Search for the cell housing the specified text and yield its [x, y] center coordinate. 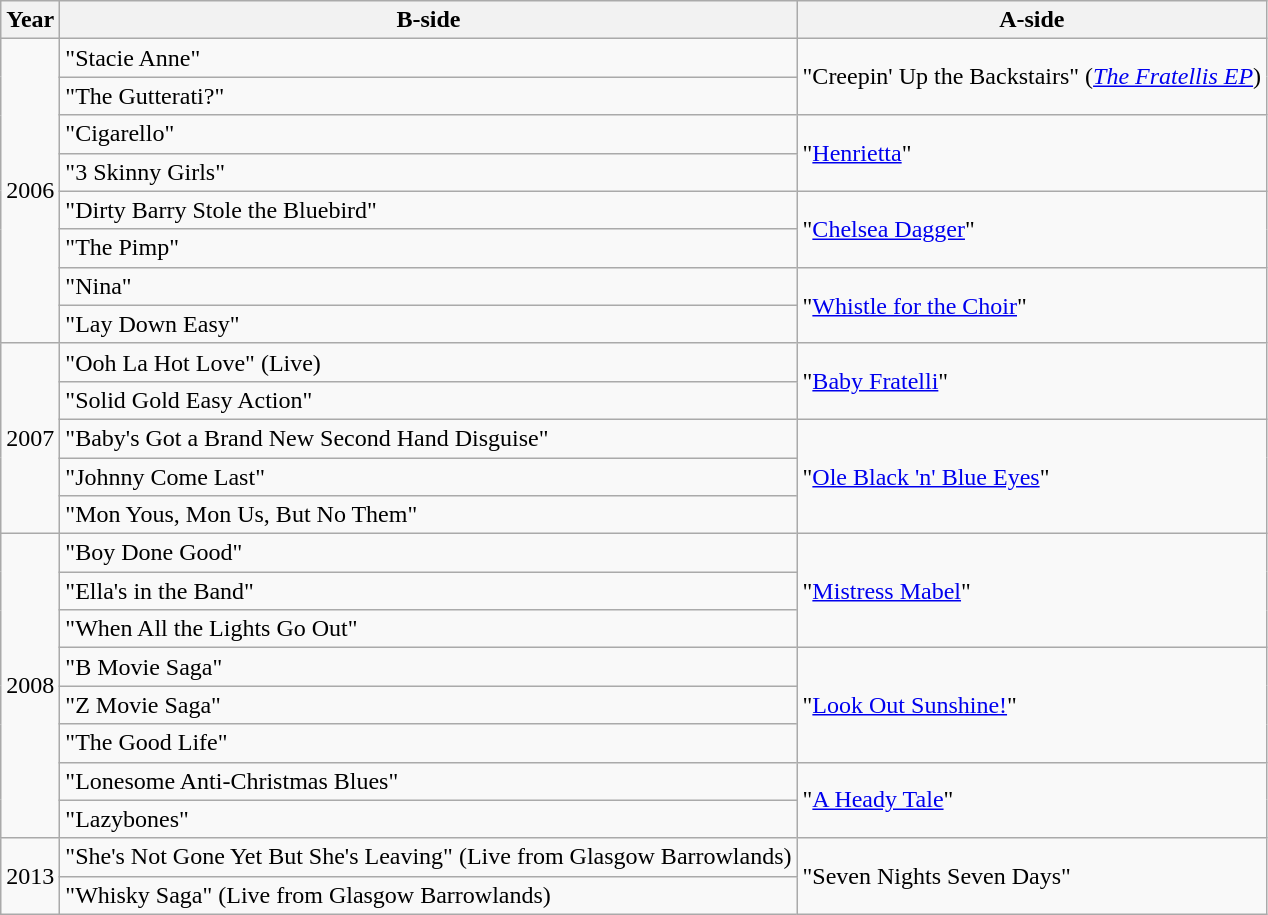
"Solid Gold Easy Action" [428, 400]
"Cigarello" [428, 134]
"Chelsea Dagger" [1032, 229]
"Z Movie Saga" [428, 705]
"Henrietta" [1032, 153]
"Ooh La Hot Love" (Live) [428, 362]
"Ole Black 'n' Blue Eyes" [1032, 476]
"Mon Yous, Mon Us, But No Them" [428, 515]
"B Movie Saga" [428, 667]
"Baby Fratelli" [1032, 381]
"Baby's Got a Brand New Second Hand Disguise" [428, 438]
"Look Out Sunshine!" [1032, 705]
"Stacie Anne" [428, 58]
"When All the Lights Go Out" [428, 629]
2013 [30, 876]
"The Good Life" [428, 743]
"Lonesome Anti-Christmas Blues" [428, 781]
"A Heady Tale" [1032, 800]
"Ella's in the Band" [428, 591]
"Boy Done Good" [428, 553]
"3 Skinny Girls" [428, 172]
2007 [30, 438]
"Whisky Saga" (Live from Glasgow Barrowlands) [428, 895]
"Whistle for the Choir" [1032, 305]
2006 [30, 191]
"Seven Nights Seven Days" [1032, 876]
Year [30, 20]
B-side [428, 20]
"Lay Down Easy" [428, 324]
"The Gutterati?" [428, 96]
2008 [30, 686]
"The Pimp" [428, 248]
"Creepin' Up the Backstairs" (The Fratellis EP) [1032, 77]
"Johnny Come Last" [428, 477]
"Lazybones" [428, 819]
A-side [1032, 20]
"Nina" [428, 286]
"She's Not Gone Yet But She's Leaving" (Live from Glasgow Barrowlands) [428, 857]
"Dirty Barry Stole the Bluebird" [428, 210]
"Mistress Mabel" [1032, 591]
